Capture the cell that displays the provided text and extract its (x, y) central coordinate. 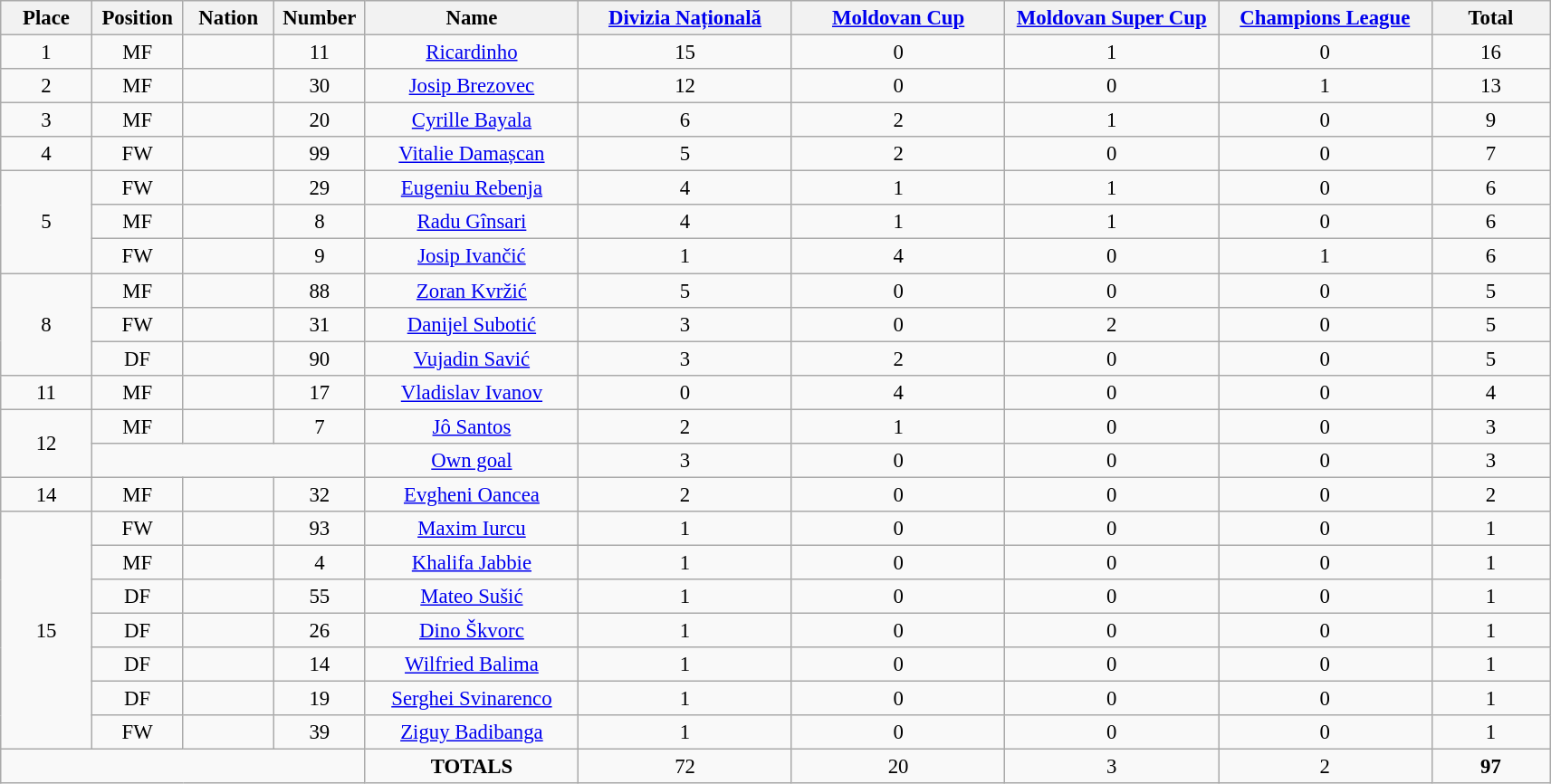
Radu Gînsari (472, 222)
Ricardinho (472, 53)
TOTALS (472, 767)
Moldovan Super Cup (1112, 18)
Wilfried Balima (472, 664)
Eugeniu Rebenja (472, 188)
Position (138, 18)
Place (47, 18)
88 (321, 291)
Zoran Kvržić (472, 291)
39 (321, 732)
99 (321, 154)
19 (321, 699)
Serghei Svinarenco (472, 699)
Dino Škvorc (472, 631)
Josip Ivančić (472, 256)
Cyrille Bayala (472, 120)
Khalifa Jabbie (472, 562)
29 (321, 188)
Own goal (472, 461)
16 (1490, 53)
Total (1490, 18)
55 (321, 597)
32 (321, 494)
Mateo Sušić (472, 597)
Vitalie Damașcan (472, 154)
Vujadin Savić (472, 359)
Name (472, 18)
Evgheni Oancea (472, 494)
13 (1490, 86)
Divizia Națională (685, 18)
17 (321, 392)
Nation (228, 18)
26 (321, 631)
Number (321, 18)
Jô Santos (472, 426)
Danijel Subotić (472, 324)
93 (321, 529)
97 (1490, 767)
Vladislav Ivanov (472, 392)
72 (685, 767)
Moldovan Cup (898, 18)
Josip Brezovec (472, 86)
31 (321, 324)
90 (321, 359)
30 (321, 86)
Champions League (1326, 18)
Maxim Iurcu (472, 529)
Ziguy Badibanga (472, 732)
